For the text-containing cell, return its midpoint in [x, y] coordinate format. 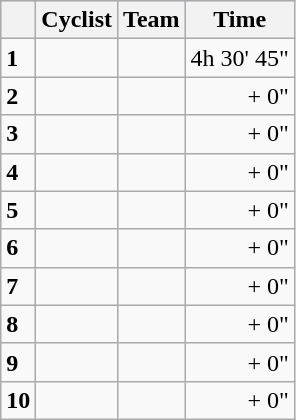
5 [18, 210]
10 [18, 400]
1 [18, 58]
Team [152, 20]
6 [18, 248]
4 [18, 172]
9 [18, 362]
8 [18, 324]
7 [18, 286]
2 [18, 96]
4h 30' 45" [240, 58]
Time [240, 20]
3 [18, 134]
Cyclist [77, 20]
